From the cell containing the given text, extract its center point as (x, y) coordinate. 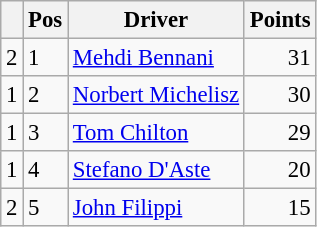
Mehdi Bennani (156, 58)
5 (46, 208)
15 (280, 208)
20 (280, 170)
John Filippi (156, 208)
3 (46, 133)
31 (280, 58)
Pos (46, 20)
Norbert Michelisz (156, 95)
Driver (156, 20)
Points (280, 20)
4 (46, 170)
Stefano D'Aste (156, 170)
29 (280, 133)
Tom Chilton (156, 133)
30 (280, 95)
